Return the (X, Y) coordinate for the center point of the cell that contains the specified text.  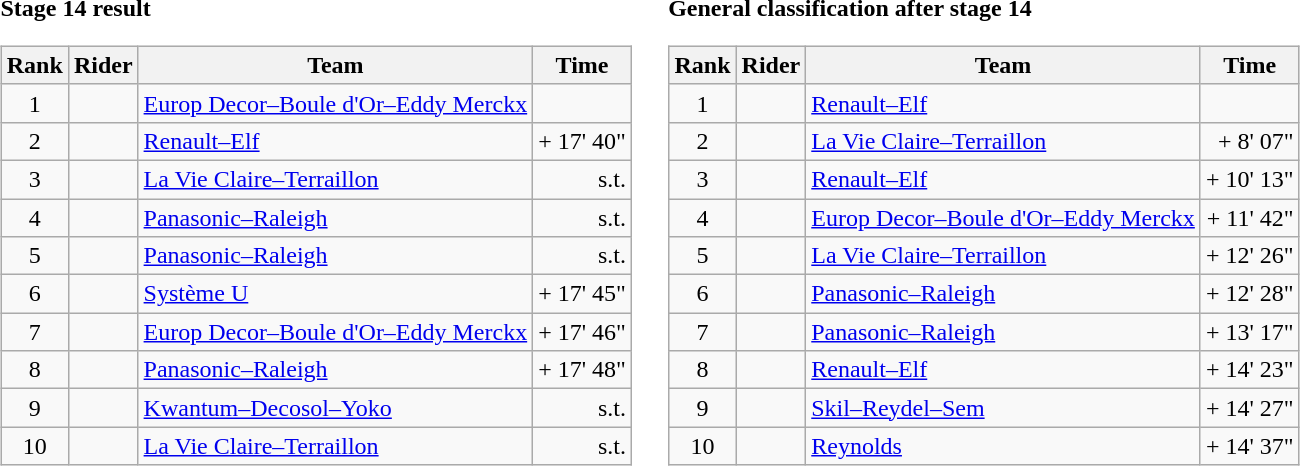
+ 14' 27" (1250, 408)
Skil–Reydel–Sem (1004, 408)
+ 14' 23" (1250, 370)
+ 12' 26" (1250, 256)
+ 13' 17" (1250, 332)
+ 11' 42" (1250, 217)
+ 17' 40" (582, 141)
+ 17' 46" (582, 332)
Système U (336, 294)
+ 10' 13" (1250, 179)
+ 17' 48" (582, 370)
Kwantum–Decosol–Yoko (336, 408)
+ 12' 28" (1250, 294)
+ 14' 37" (1250, 446)
Reynolds (1004, 446)
+ 8' 07" (1250, 141)
+ 17' 45" (582, 294)
